Determine the (x, y) coordinate at the center of the cell enclosing the given text.  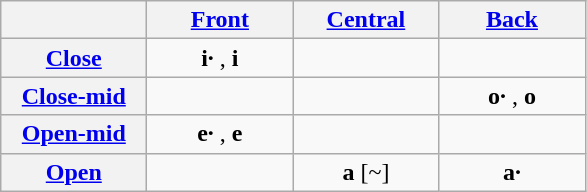
a· (512, 172)
Close (74, 58)
o· , o (512, 96)
Close-mid (74, 96)
Front (220, 20)
a [~] (366, 172)
i· , i (220, 58)
Open (74, 172)
Back (512, 20)
e· , e (220, 134)
Central (366, 20)
Open-mid (74, 134)
